Provide the [x, y] coordinate of the cell's center where the given text is located.  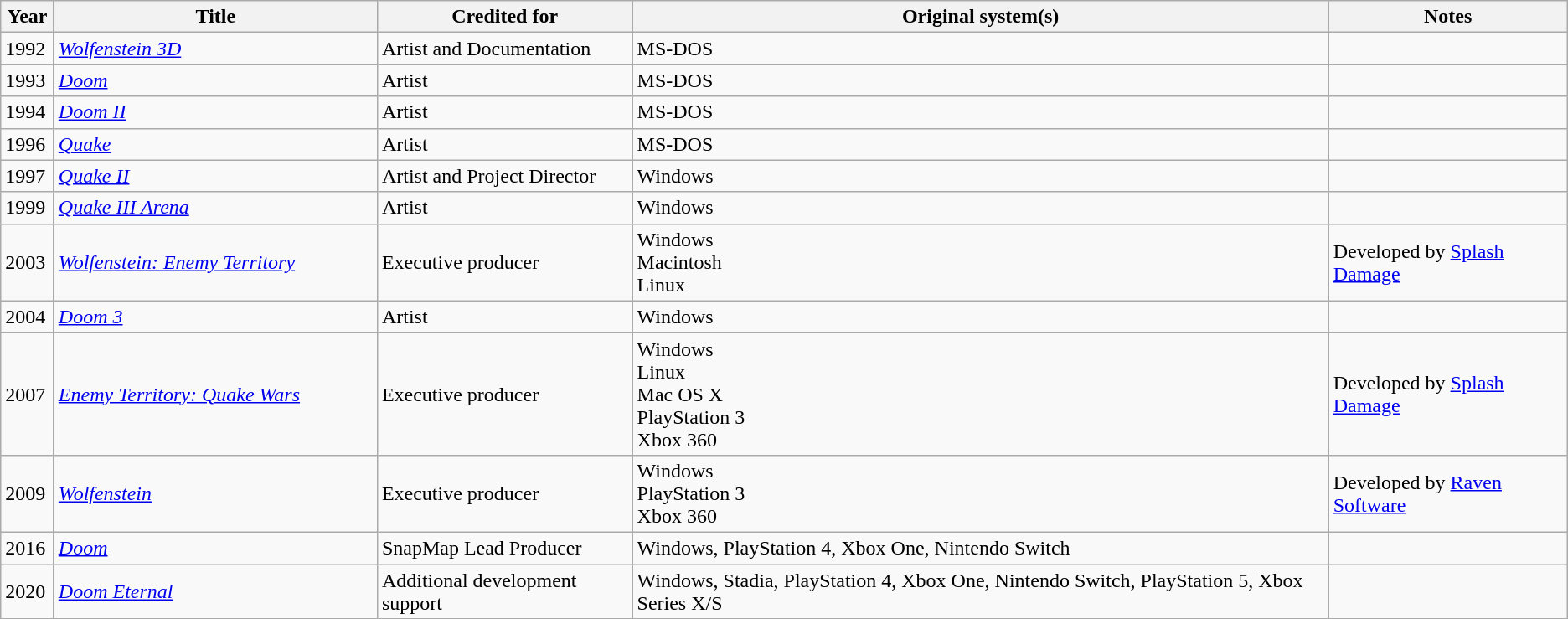
Quake III Arena [215, 208]
1999 [28, 208]
Wolfenstein: Enemy Territory [215, 262]
Additional development support [504, 591]
Original system(s) [980, 17]
2003 [28, 262]
Developed by Raven Software [1447, 493]
Enemy Territory: Quake Wars [215, 394]
Windows, PlayStation 4, Xbox One, Nintendo Switch [980, 548]
WindowsMacintoshLinux [980, 262]
Doom II [215, 112]
Credited for [504, 17]
Wolfenstein [215, 493]
SnapMap Lead Producer [504, 548]
Doom Eternal [215, 591]
2004 [28, 317]
Doom 3 [215, 317]
Wolfenstein 3D [215, 49]
1994 [28, 112]
2016 [28, 548]
Quake II [215, 176]
WindowsLinuxMac OS XPlayStation 3Xbox 360 [980, 394]
2020 [28, 591]
Year [28, 17]
Artist and Project Director [504, 176]
Quake [215, 144]
Title [215, 17]
Windows, Stadia, PlayStation 4, Xbox One, Nintendo Switch, PlayStation 5, Xbox Series X/S [980, 591]
1997 [28, 176]
Artist and Documentation [504, 49]
WindowsPlayStation 3Xbox 360 [980, 493]
Notes [1447, 17]
2007 [28, 394]
2009 [28, 493]
1996 [28, 144]
1992 [28, 49]
1993 [28, 80]
